Extract the [X, Y] coordinate from the center of the cell holding the provided text.  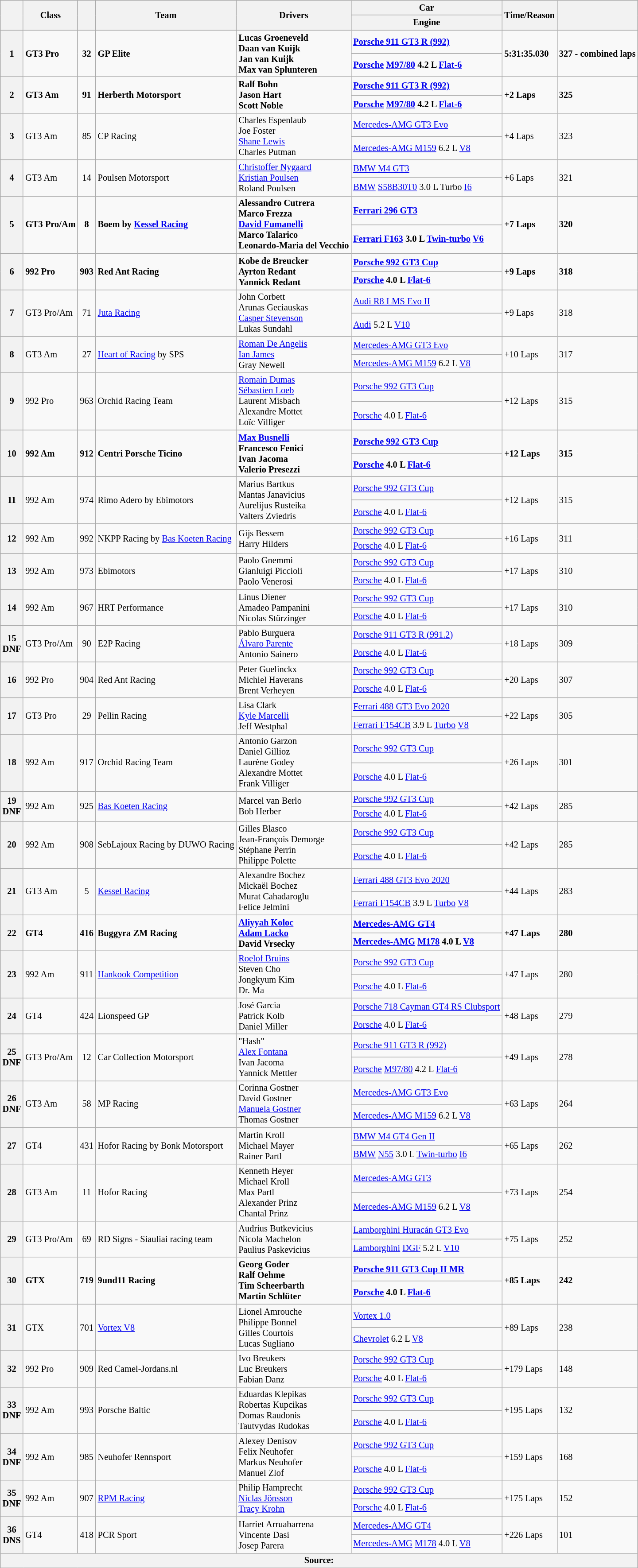
E2P Racing [166, 643]
5:31:35.030 [529, 54]
Pablo Burguera Álvaro Parente Antonio Sainero [293, 643]
26DNF [12, 1104]
Bas Koeten Racing [166, 806]
90 [86, 643]
152 [597, 1498]
Marius Bartkus Mantas Janavicius Aurelijus Rusteika Valters Zviedris [293, 500]
Rimo Adero by Ebimotors [166, 500]
Lionspeed GP [166, 1016]
925 [86, 806]
701 [86, 1328]
18 [12, 763]
Roman De Angelis Ian James Gray Newell [293, 354]
Romain Dumas Sébastien Loeb Laurent Misbach Alexandre Mottet Loïc Villiger [293, 401]
PCR Sport [166, 1535]
309 [597, 643]
168 [597, 1457]
907 [86, 1498]
Vortex V8 [166, 1328]
+10 Laps [529, 354]
BMW M4 GT4 Gen II [426, 1136]
SebLajoux Racing by DUWO Racing [166, 844]
+48 Laps [529, 1016]
Chevrolet 6.2 L V8 [426, 1339]
278 [597, 1057]
John Corbett Arunas Geciauskas Casper Stevenson Lukas Sundahl [293, 313]
321 [597, 178]
Ebimotors [166, 571]
424 [86, 1016]
Harriet Arruabarrena Vincente Dasi Josep Parera [293, 1535]
323 [597, 136]
Engine [426, 23]
Philip Hamprecht Niclas Jönsson Tracy Krohn [293, 1498]
Hankook Competition [166, 974]
69 [86, 1239]
25DNF [12, 1057]
101 [597, 1535]
254 [597, 1192]
Lisa Clark Kyle Marcelli Jeff Westphal [293, 716]
3 [12, 136]
10 [12, 453]
Charles Espenlaub Joe Foster Shane Lewis Charles Putman [293, 136]
+2 Laps [529, 95]
993 [86, 1410]
+44 Laps [529, 891]
Porsche 911 GT3 R (991.2) [426, 634]
+175 Laps [529, 1498]
908 [86, 844]
418 [86, 1535]
24 [12, 1016]
20 [12, 844]
Heart of Racing by SPS [166, 354]
+63 Laps [529, 1104]
967 [86, 608]
Juta Racing [166, 313]
Vortex 1.0 [426, 1316]
BMW M4 GT3 [426, 169]
91 [86, 95]
Porsche Baltic [166, 1410]
21 [12, 891]
+73 Laps [529, 1192]
16 [12, 680]
Antonio Garzon Daniel Gillioz Laurène Godey Alexandre Mottet Frank Villiger [293, 763]
GP Elite [166, 54]
912 [86, 453]
985 [86, 1457]
7 [12, 313]
Lamborghini Huracán GT3 Evo [426, 1230]
132 [597, 1410]
+75 Laps [529, 1239]
Ferrari 296 GT3 [426, 210]
Boem by Kessel Racing [166, 225]
Time/Reason [529, 15]
Aliyyah Koloc Adam Lacko David Vrsecky [293, 933]
Hofor Racing by Bonk Motorsport [166, 1146]
Peter Guelinckx Michiel Haverans Brent Verheyen [293, 680]
264 [597, 1104]
35DNF [12, 1498]
Red Camel-Jordans.nl [166, 1369]
Christoffer Nygaard Kristian Poulsen Roland Poulsen [293, 178]
909 [86, 1369]
BMW S58B30T0 3.0 L Turbo I6 [426, 187]
903 [86, 271]
242 [597, 1281]
Ivo Breukers Luc Breukers Fabian Danz [293, 1369]
RD Signs - Siauliai racing team [166, 1239]
2 [12, 95]
22 [12, 933]
Pellin Racing [166, 716]
1 [12, 54]
23 [12, 974]
311 [597, 538]
301 [597, 763]
Drivers [293, 15]
+49 Laps [529, 1057]
+6 Laps [529, 178]
327 - combined laps [597, 54]
+159 Laps [529, 1457]
71 [86, 313]
9und11 Racing [166, 1281]
Audi R8 LMS Evo II [426, 301]
31 [12, 1328]
974 [86, 500]
Team [166, 15]
4 [12, 178]
Source: [319, 1560]
NKPP Racing by Bas Koeten Racing [166, 538]
17 [12, 716]
238 [597, 1328]
+179 Laps [529, 1369]
Georg Goder Ralf Oehme Tim Scheerbarth Martin Schlüter [293, 1281]
911 [86, 974]
58 [86, 1104]
Martin Kroll Michael Mayer Rainer Partl [293, 1146]
148 [597, 1369]
José Garcia Patrick Kolb Daniel Miller [293, 1016]
325 [597, 95]
30 [12, 1281]
+7 Laps [529, 225]
416 [86, 933]
Ferrari F163 3.0 L Twin-turbo V6 [426, 239]
Lamborghini DGF 5.2 L V10 [426, 1248]
252 [597, 1239]
34DNF [12, 1457]
320 [597, 225]
+22 Laps [529, 716]
973 [86, 571]
CP Racing [166, 136]
Car [426, 8]
+26 Laps [529, 763]
Porsche 718 Cayman GT4 RS Clubsport [426, 1007]
BMW N55 3.0 L Twin-turbo I6 [426, 1155]
Marcel van Berlo Bob Herber [293, 806]
Gijs Bessem Harry Hilders [293, 538]
+89 Laps [529, 1328]
Paolo Gnemmi Gianluigi Piccioli Paolo Venerosi [293, 571]
963 [86, 401]
317 [597, 354]
Hofor Racing [166, 1192]
Centri Porsche Ticino [166, 453]
Neuhofer Rennsport [166, 1457]
85 [86, 136]
Porsche 911 GT3 Cup II MR [426, 1269]
Poulsen Motorsport [166, 178]
262 [597, 1146]
+226 Laps [529, 1535]
Corinna Gostner David Gostner Manuela Gostner Thomas Gostner [293, 1104]
28 [12, 1192]
9 [12, 401]
Audrius Butkevicius Nicola Machelon Paulius Paskevicius [293, 1239]
305 [597, 716]
Kobe de Breucker Ayrton Redant Yannick Redant [293, 271]
33DNF [12, 1410]
+20 Laps [529, 680]
Gilles Blasco Jean-François Demorge Stéphane Perrin Philippe Polette [293, 844]
Class [51, 15]
904 [86, 680]
Linus Diener Amadeo Pampanini Nicolas Stürzinger [293, 608]
Lucas Groeneveld Daan van Kuijk Jan van Kuijk Max van Splunteren [293, 54]
+195 Laps [529, 1410]
HRT Performance [166, 608]
15DNF [12, 643]
Lionel Amrouche Philippe Bonnel Gilles Courtois Lucas Sugliano [293, 1328]
Buggyra ZM Racing [166, 933]
+65 Laps [529, 1146]
Kenneth Heyer Michael Kroll Max Partl Alexander Prinz Chantal Prinz [293, 1192]
Max Busnelli Francesco Fenici Ivan Jacoma Valerio Presezzi [293, 453]
Alexandre Bochez Mickaël Bochez Murat Cahadaroglu Felice Jelmini [293, 891]
Alexey Denisov Felix Neuhofer Markus Neuhofer Manuel Zlof [293, 1457]
+85 Laps [529, 1281]
992 [86, 538]
Alessandro Cutrera Marco Frezza David Fumanelli Marco Talarico Leonardo-Maria del Vecchio [293, 225]
Audi 5.2 L V10 [426, 324]
Kessel Racing [166, 891]
36DNS [12, 1535]
+16 Laps [529, 538]
307 [597, 680]
6 [12, 271]
"Hash" Alex Fontana Ivan Jacoma Yannick Mettler [293, 1057]
13 [12, 571]
+4 Laps [529, 136]
917 [86, 763]
Ralf Bohn Jason Hart Scott Noble [293, 95]
279 [597, 1016]
Herberth Motorsport [166, 95]
283 [597, 891]
Car Collection Motorsport [166, 1057]
Roelof Bruins Steven Cho Jongkyum Kim Dr. Ma [293, 974]
MP Racing [166, 1104]
431 [86, 1146]
Mercedes-AMG GT3 [426, 1178]
719 [86, 1281]
RPM Racing [166, 1498]
Eduardas Klepikas Robertas Kupcikas Domas Raudonis Tautvydas Rudokas [293, 1410]
+18 Laps [529, 643]
19DNF [12, 806]
